Search for the cell housing the specified text and yield its [X, Y] center coordinate. 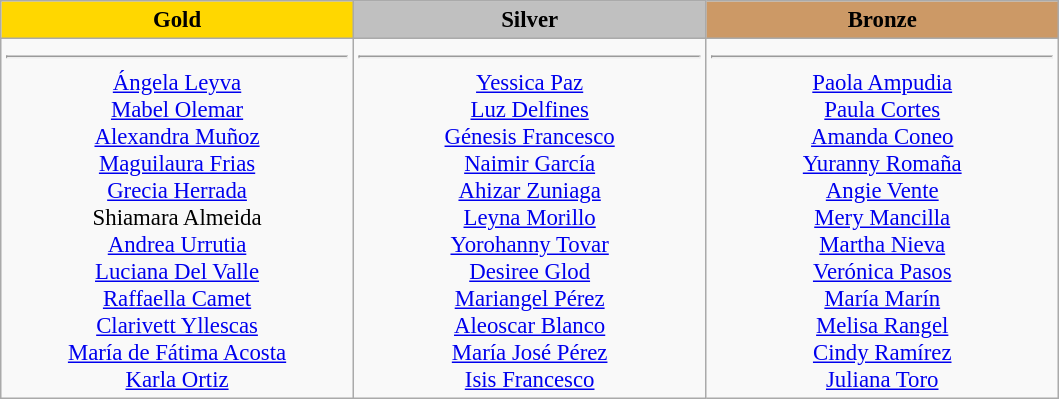
Silver [530, 20]
Bronze [882, 20]
Gold [178, 20]
